Find where the given text appears and provide that cell's center as [x, y] coordinate. 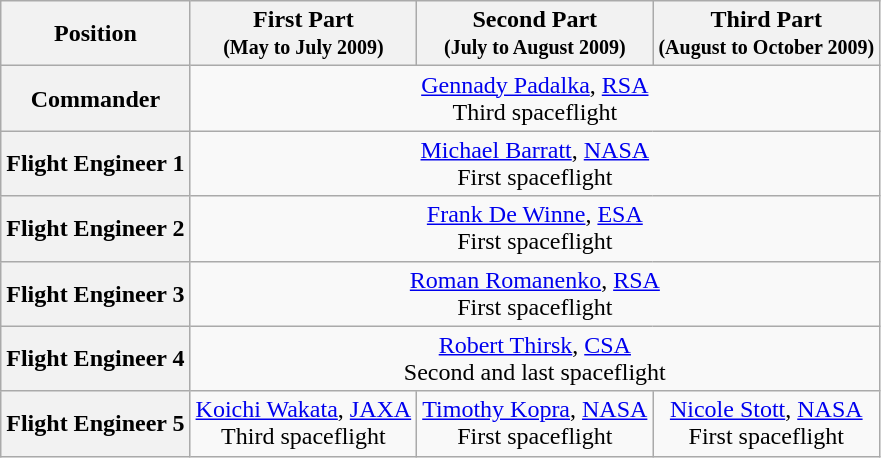
Robert Thirsk, CSASecond and last spaceflight [535, 358]
Michael Barratt, NASAFirst spaceflight [535, 164]
Gennady Padalka, RSAThird spaceflight [535, 98]
Flight Engineer 2 [96, 228]
Second Part(July to August 2009) [535, 34]
Flight Engineer 4 [96, 358]
Koichi Wakata, JAXAThird spaceflight [304, 424]
Nicole Stott, NASAFirst spaceflight [766, 424]
Flight Engineer 5 [96, 424]
Flight Engineer 3 [96, 294]
Roman Romanenko, RSAFirst spaceflight [535, 294]
Frank De Winne, ESAFirst spaceflight [535, 228]
First Part(May to July 2009) [304, 34]
Position [96, 34]
Timothy Kopra, NASAFirst spaceflight [535, 424]
Commander [96, 98]
Flight Engineer 1 [96, 164]
Third Part(August to October 2009) [766, 34]
